Return the [x, y] coordinate for the center point of the cell that contains the specified text.  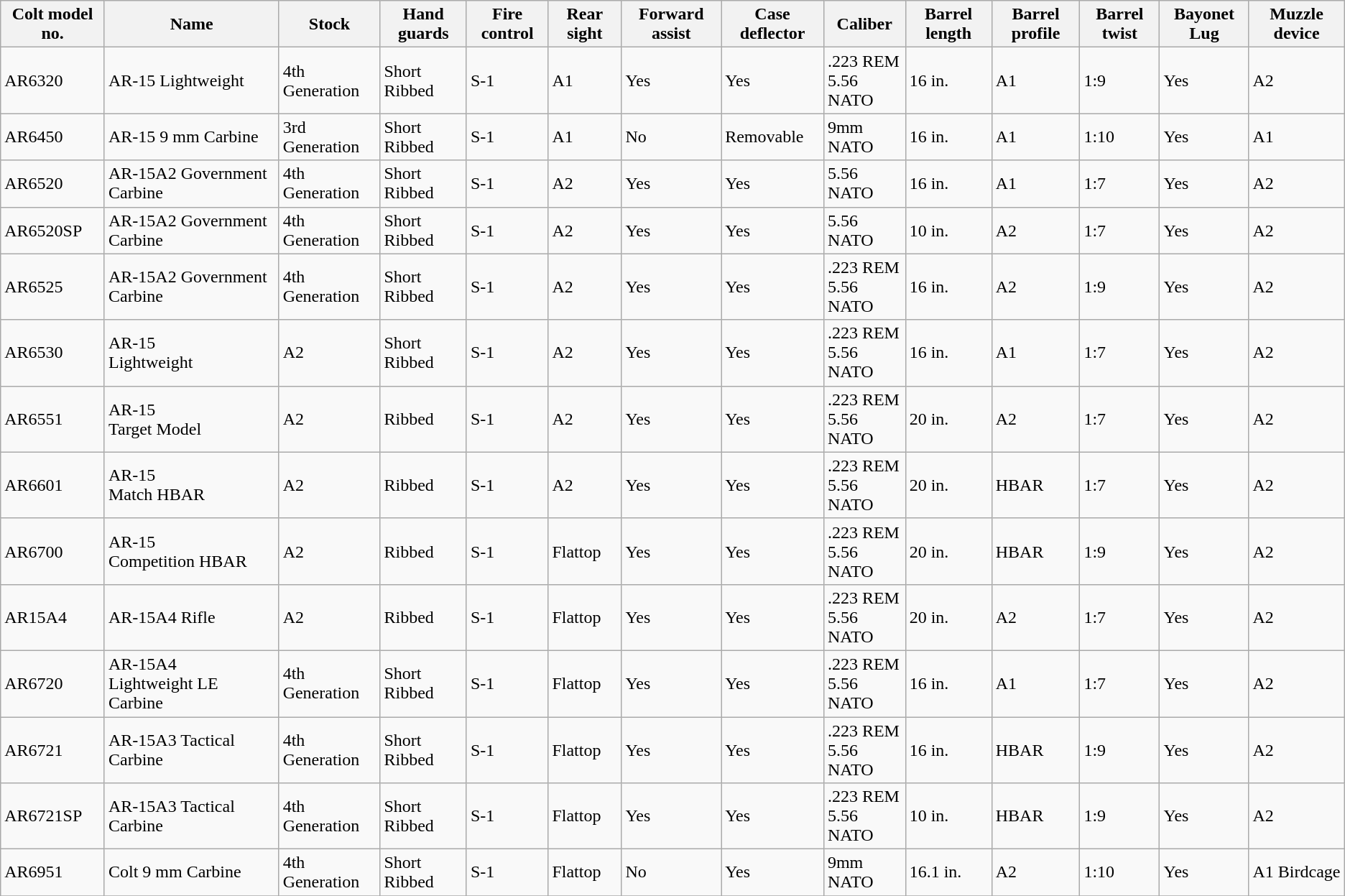
16.1 in. [948, 872]
AR-15 9 mm Carbine [191, 137]
AR-15Lightweight [191, 353]
3rd Generation [329, 137]
AR-15 Competition HBAR [191, 551]
Forward assist [671, 24]
AR6951 [53, 872]
AR-15 Match HBAR [191, 485]
Stock [329, 24]
AR6700 [53, 551]
AR6601 [53, 485]
AR6320 [53, 80]
Caliber [864, 24]
AR-15A4 Lightweight LE Carbine [191, 683]
Barrel profile [1036, 24]
Case deflector [773, 24]
AR15A4 [53, 617]
Removable [773, 137]
AR6721SP [53, 816]
Colt 9 mm Carbine [191, 872]
AR6721 [53, 750]
Colt model no. [53, 24]
Muzzle device [1296, 24]
AR6520SP [53, 230]
Fire control [507, 24]
AR-15 Lightweight [191, 80]
Barrel length [948, 24]
AR6551 [53, 419]
Barrel twist [1119, 24]
AR6450 [53, 137]
AR6525 [53, 287]
AR-15A4 Rifle [191, 617]
Rear sight [585, 24]
Bayonet Lug [1204, 24]
A1 Birdcage [1296, 872]
AR6530 [53, 353]
Name [191, 24]
AR-15Target Model [191, 419]
AR6720 [53, 683]
Hand guards [423, 24]
AR6520 [53, 184]
